For the text-containing cell, return its midpoint in (x, y) coordinate format. 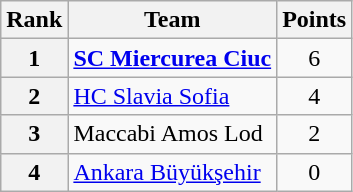
Maccabi Amos Lod (172, 134)
Points (314, 20)
SC Miercurea Ciuc (172, 58)
HC Slavia Sofia (172, 96)
1 (34, 58)
0 (314, 172)
Rank (34, 20)
Ankara Büyükşehir (172, 172)
6 (314, 58)
3 (34, 134)
Team (172, 20)
